Pinpoint the cell where the given text exists, returning its (X, Y) midpoint coordinate. 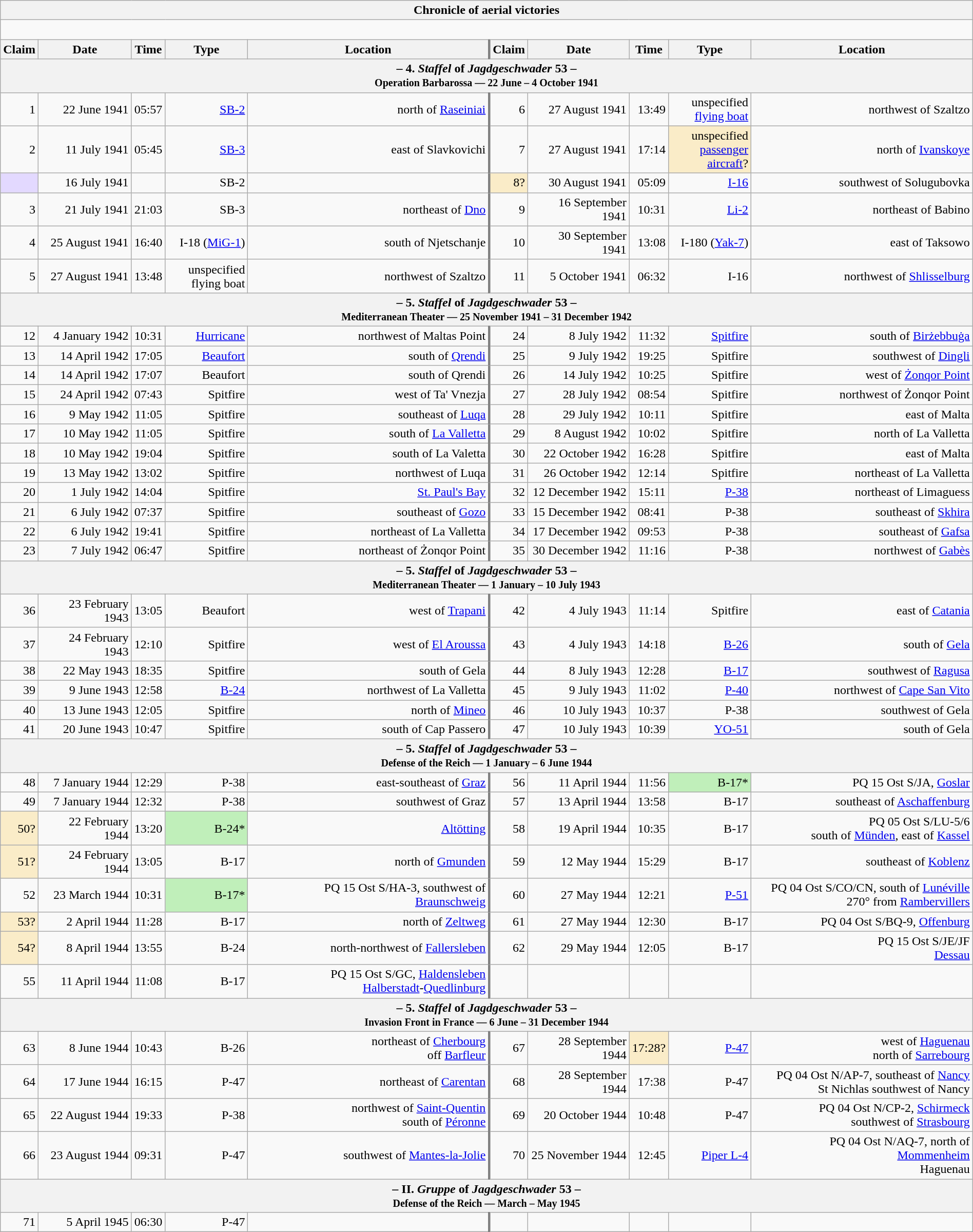
66 (20, 1155)
12:28 (649, 670)
32 (508, 492)
24 February 1944 (85, 861)
PQ 15 Ost S/JE/JFDessau (862, 948)
Chronicle of aerial victories (487, 10)
65 (20, 1115)
8 July 1942 (579, 336)
57 (508, 802)
05:57 (148, 109)
south of La Valletta (368, 434)
10:35 (649, 829)
north of Gmunden (368, 861)
southwest of Ragusa (862, 670)
Piper L-4 (710, 1155)
PQ 04 Ost N/AQ-7, north of MommenheimHaguenau (862, 1155)
11:02 (649, 690)
21 July 1941 (85, 209)
10:43 (148, 1048)
16 September 1941 (579, 209)
10:37 (649, 710)
6 (508, 109)
9 July 1942 (579, 356)
2 (20, 149)
southeast of Aschaffenburg (862, 802)
12:29 (148, 782)
north of La Valletta (862, 434)
42 (508, 611)
13:58 (649, 802)
– II. Gruppe of Jagdgeschwader 53 –Defense of the Reich — March – May 1945 (487, 1195)
64 (20, 1081)
south of Birżebbuġa (862, 336)
9 June 1943 (85, 690)
southeast of Luqa (368, 414)
12:45 (649, 1155)
12:30 (649, 921)
22 May 1943 (85, 670)
12 December 1942 (579, 492)
northwest of Cape San Vito (862, 690)
55 (20, 981)
northeast of Cherbourgoff Barfleur (368, 1048)
– 4. Staffel of Jagdgeschwader 53 –Operation Barbarossa — 22 June – 4 October 1941 (487, 76)
16:15 (148, 1081)
9 May 1942 (85, 414)
06:32 (649, 276)
23 August 1944 (85, 1155)
18 (20, 453)
37 (20, 644)
4 (20, 242)
22 February 1944 (85, 829)
8 April 1944 (85, 948)
15:11 (649, 492)
PQ 04 Ost S/BQ-9, Offenburg (862, 921)
west of Trapani (368, 611)
southeast of Skhira (862, 512)
50? (20, 829)
39 (20, 690)
54? (20, 948)
13 April 1944 (579, 802)
47 (508, 729)
northwest of Gabès (862, 551)
23 March 1944 (85, 895)
23 (20, 551)
northwest of Shlisselburg (862, 276)
southwest of Graz (368, 802)
– 5. Staffel of Jagdgeschwader 53 –Invasion Front in France — 6 June – 31 December 1944 (487, 1014)
east-southeast of Graz (368, 782)
P-40 (710, 690)
1 (20, 109)
13:55 (148, 948)
25 (508, 356)
71 (20, 1222)
24 February 1943 (85, 644)
8 July 1943 (579, 670)
45 (508, 690)
northwest of La Valletta (368, 690)
west of Żonqor Point (862, 375)
13:02 (148, 473)
56 (508, 782)
05:09 (649, 183)
5 April 1945 (85, 1222)
41 (20, 729)
19:33 (148, 1115)
12:14 (649, 473)
23 February 1943 (85, 611)
9 (508, 209)
53? (20, 921)
Li-2 (710, 209)
PQ 05 Ost S/LU-5/6south of Münden, east of Kassel (862, 829)
68 (508, 1081)
38 (20, 670)
northwest of Saint-Quentin south of Péronne (368, 1115)
19 April 1944 (579, 829)
07:43 (148, 395)
7 (508, 149)
29 July 1942 (579, 414)
17 (20, 434)
16:40 (148, 242)
51? (20, 861)
– 5. Staffel of Jagdgeschwader 53 –Mediterranean Theater — 1 January – 10 July 1943 (487, 577)
northeast of Limaguess (862, 492)
west of Haguenaunorth of Sarrebourg (862, 1048)
29 May 1944 (579, 948)
11:16 (649, 551)
70 (508, 1155)
north of Mineo (368, 710)
north of Raseiniai (368, 109)
PQ 15 Ost S/HA-3, southwest of Braunschweig (368, 895)
17 December 1942 (579, 531)
05:45 (148, 149)
west of El Aroussa (368, 644)
14:18 (649, 644)
east of Taksowo (862, 242)
11:08 (148, 981)
49 (20, 802)
PQ 15 Ost S/JA, Goslar (862, 782)
20 June 1943 (85, 729)
30 August 1941 (579, 183)
east of Catania (862, 611)
I-180 (Yak-7) (710, 242)
69 (508, 1115)
north of Ivanskoye (862, 149)
south of La Valetta (368, 453)
20 (20, 492)
58 (508, 829)
YO-51 (710, 729)
27 (508, 395)
25 August 1941 (85, 242)
northwest of Żonqor Point (862, 395)
30 (508, 453)
06:30 (148, 1222)
29 (508, 434)
10:39 (649, 729)
16 July 1941 (85, 183)
26 October 1942 (579, 473)
67 (508, 1048)
southwest of Solugubovka (862, 183)
08:41 (649, 512)
north of Zeltweg (368, 921)
17:07 (148, 375)
22 October 1942 (579, 453)
northwest of Luqa (368, 473)
09:31 (148, 1155)
Altötting (368, 829)
21:03 (148, 209)
11:28 (148, 921)
52 (20, 895)
22 August 1944 (85, 1115)
46 (508, 710)
16:28 (649, 453)
10:02 (649, 434)
12:21 (649, 895)
northeast of Żonqor Point (368, 551)
30 September 1941 (579, 242)
10:25 (649, 375)
4 January 1942 (85, 336)
19:41 (148, 531)
13:20 (148, 829)
10:11 (649, 414)
12:32 (148, 802)
62 (508, 948)
east of Slavkovichi (368, 149)
61 (508, 921)
15:29 (649, 861)
06:47 (148, 551)
5 October 1941 (579, 276)
16 (20, 414)
48 (20, 782)
B-24* (206, 829)
north-northwest of Fallersleben (368, 948)
5 (20, 276)
13 (20, 356)
13 June 1943 (85, 710)
13:48 (148, 276)
07:37 (148, 512)
P-51 (710, 895)
11 July 1941 (85, 149)
west of Ta' Vnezja (368, 395)
St. Paul's Bay (368, 492)
19:25 (649, 356)
30 December 1942 (579, 551)
PQ 04 Ost S/CO/CN, south of Lunéville270° from Rambervillers (862, 895)
southeast of Gafsa (862, 531)
17 June 1944 (85, 1081)
19:04 (148, 453)
PQ 15 Ost S/GC, HaldenslebenHalberstadt-Quedlinburg (368, 981)
17:14 (649, 149)
20 October 1944 (579, 1115)
12:58 (148, 690)
12 May 1944 (579, 861)
11:56 (649, 782)
31 (508, 473)
15 (20, 395)
36 (20, 611)
22 June 1941 (85, 109)
14:04 (148, 492)
2 April 1944 (85, 921)
14 (20, 375)
33 (508, 512)
8? (508, 183)
– 5. Staffel of Jagdgeschwader 53 –Mediterranean Theater — 25 November 1941 – 31 December 1942 (487, 309)
13:49 (649, 109)
14 July 1942 (579, 375)
unspecified passenger aircraft? (710, 149)
northeast of Carentan (368, 1081)
24 (508, 336)
12 (20, 336)
I-18 (MiG-1) (206, 242)
17:38 (649, 1081)
26 (508, 375)
8 August 1942 (579, 434)
south of Cap Passero (368, 729)
8 June 1944 (85, 1048)
28 (508, 414)
12:10 (148, 644)
3 (20, 209)
southeast of Gozo (368, 512)
60 (508, 895)
24 April 1942 (85, 395)
35 (508, 551)
9 July 1943 (579, 690)
10 (508, 242)
63 (20, 1048)
7 July 1942 (85, 551)
11:32 (649, 336)
13:08 (649, 242)
southwest of Mantes-la-Jolie (368, 1155)
– 5. Staffel of Jagdgeschwader 53 –Defense of the Reich — 1 January – 6 June 1944 (487, 756)
Hurricane (206, 336)
43 (508, 644)
southwest of Gela (862, 710)
PQ 04 Ost N/AP-7, southeast of NancySt Nichlas southwest of Nancy (862, 1081)
25 November 1944 (579, 1155)
34 (508, 531)
PQ 04 Ost N/CP-2, Schirmecksouthwest of Strasbourg (862, 1115)
southwest of Dingli (862, 356)
10:48 (649, 1115)
south of Njetschanje (368, 242)
southeast of Koblenz (862, 861)
17:05 (148, 356)
10:47 (148, 729)
59 (508, 861)
15 December 1942 (579, 512)
22 (20, 531)
northeast of Dno (368, 209)
11 (508, 276)
18:35 (148, 670)
28 July 1942 (579, 395)
08:54 (649, 395)
44 (508, 670)
17:28? (649, 1048)
21 (20, 512)
11:14 (649, 611)
northeast of Babino (862, 209)
09:53 (649, 531)
13 May 1942 (85, 473)
19 (20, 473)
40 (20, 710)
1 July 1942 (85, 492)
northwest of Maltas Point (368, 336)
